Scan for the cell matching the given text and deliver its [x, y] coordinate at center. 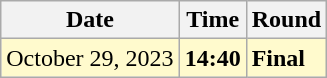
Time [212, 20]
Date [90, 20]
Final [286, 58]
October 29, 2023 [90, 58]
14:40 [212, 58]
Round [286, 20]
